Scan for the cell matching the given text and deliver its [x, y] coordinate at center. 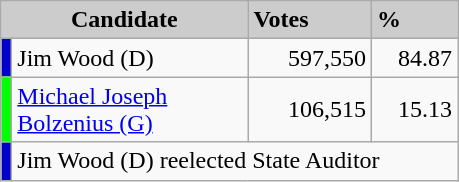
Jim Wood (D) [130, 58]
Candidate [124, 20]
Michael Joseph Bolzenius (G) [130, 110]
Votes [310, 20]
597,550 [310, 58]
106,515 [310, 110]
15.13 [414, 110]
Jim Wood (D) reelected State Auditor [235, 161]
% [414, 20]
84.87 [414, 58]
